Determine the [X, Y] coordinate at the center of the cell enclosing the given text.  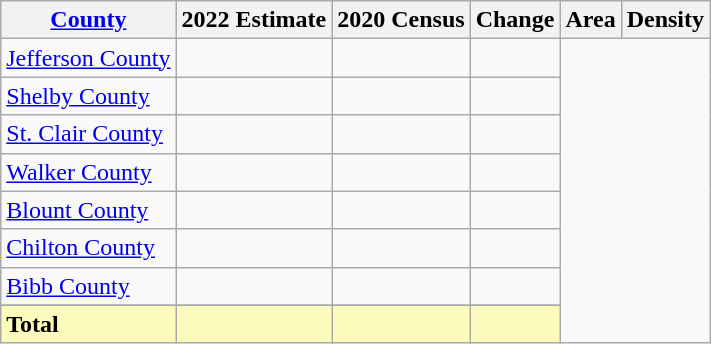
Blount County [88, 210]
County [88, 20]
2022 Estimate [254, 20]
St. Clair County [88, 134]
Chilton County [88, 248]
2020 Census [401, 20]
Change [515, 20]
Density [665, 20]
Shelby County [88, 96]
Bibb County [88, 286]
Jefferson County [88, 58]
Walker County [88, 172]
Total [88, 324]
Area [590, 20]
